Extract the [x, y] coordinate from the center of the cell holding the provided text.  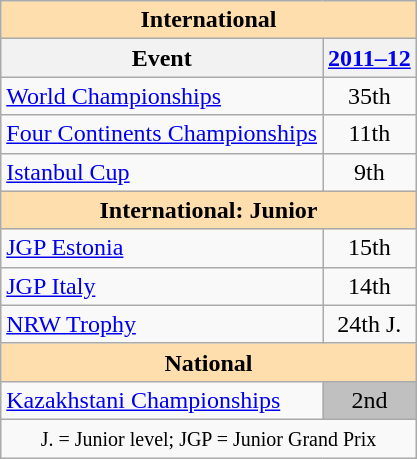
International [209, 20]
11th [369, 134]
JGP Italy [162, 286]
35th [369, 96]
International: Junior [209, 210]
JGP Estonia [162, 248]
24th J. [369, 324]
Istanbul Cup [162, 172]
World Championships [162, 96]
NRW Trophy [162, 324]
National [209, 362]
2nd [369, 400]
Event [162, 58]
9th [369, 172]
2011–12 [369, 58]
14th [369, 286]
J. = Junior level; JGP = Junior Grand Prix [209, 438]
Kazakhstani Championships [162, 400]
Four Continents Championships [162, 134]
15th [369, 248]
